For the text-containing cell, return its midpoint in [x, y] coordinate format. 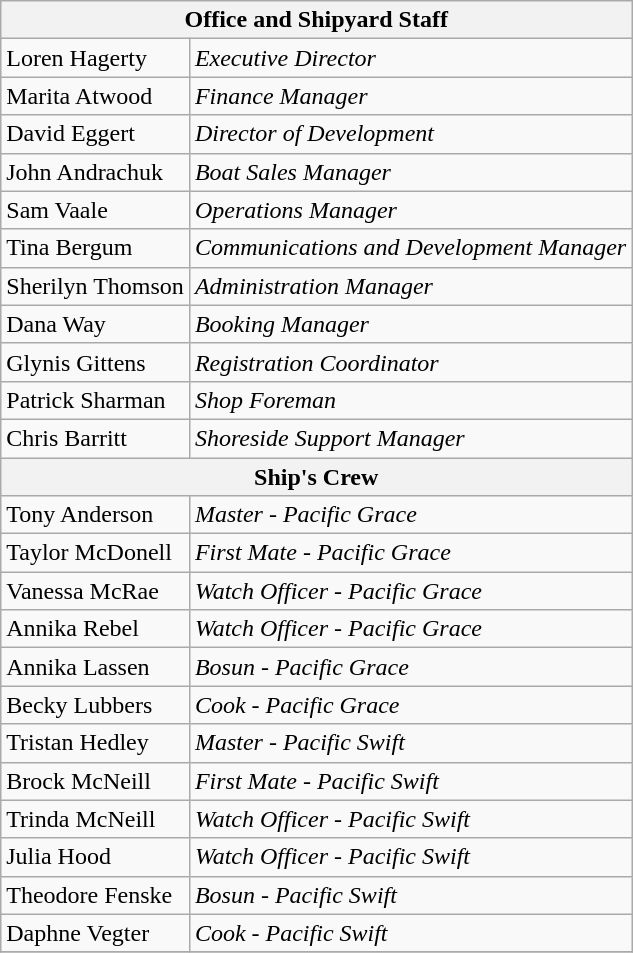
First Mate - Pacific Grace [410, 553]
Master - Pacific Grace [410, 515]
Ship's Crew [316, 477]
Trinda McNeill [96, 819]
Patrick Sharman [96, 400]
Finance Manager [410, 96]
Bosun - Pacific Grace [410, 667]
Dana Way [96, 324]
Brock McNeill [96, 781]
Shoreside Support Manager [410, 438]
Loren Hagerty [96, 58]
John Andrachuk [96, 172]
Cook - Pacific Grace [410, 705]
Executive Director [410, 58]
Theodore Fenske [96, 895]
Sam Vaale [96, 210]
Operations Manager [410, 210]
Bosun - Pacific Swift [410, 895]
First Mate - Pacific Swift [410, 781]
Tony Anderson [96, 515]
Glynis Gittens [96, 362]
Marita Atwood [96, 96]
Vanessa McRae [96, 591]
Shop Foreman [410, 400]
Boat Sales Manager [410, 172]
Cook - Pacific Swift [410, 933]
Registration Coordinator [410, 362]
Tristan Hedley [96, 743]
Sherilyn Thomson [96, 286]
Annika Rebel [96, 629]
Booking Manager [410, 324]
Communications and Development Manager [410, 248]
Daphne Vegter [96, 933]
Taylor McDonell [96, 553]
David Eggert [96, 134]
Office and Shipyard Staff [316, 20]
Tina Bergum [96, 248]
Becky Lubbers [96, 705]
Director of Development [410, 134]
Chris Barritt [96, 438]
Annika Lassen [96, 667]
Administration Manager [410, 286]
Julia Hood [96, 857]
Master - Pacific Swift [410, 743]
